Extract the [x, y] coordinate from the center of the cell holding the provided text.  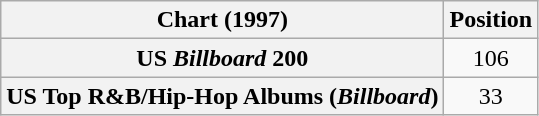
Position [491, 20]
106 [491, 58]
US Billboard 200 [222, 58]
33 [491, 96]
Chart (1997) [222, 20]
US Top R&B/Hip-Hop Albums (Billboard) [222, 96]
